Return the [x, y] coordinate for the center point of the cell that contains the specified text.  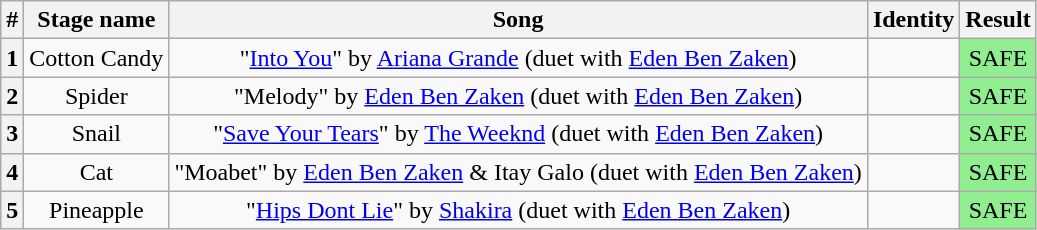
4 [12, 172]
Stage name [96, 20]
Identity [913, 20]
1 [12, 58]
2 [12, 96]
3 [12, 134]
Spider [96, 96]
5 [12, 210]
Pineapple [96, 210]
# [12, 20]
"Moabet" by Eden Ben Zaken & Itay Galo (duet with Eden Ben Zaken) [518, 172]
"Into You" by Ariana Grande (duet with Eden Ben Zaken) [518, 58]
"Save Your Tears" by The Weeknd (duet with Eden Ben Zaken) [518, 134]
Snail [96, 134]
"Melody" by Eden Ben Zaken (duet with Eden Ben Zaken) [518, 96]
Song [518, 20]
Result [998, 20]
Cat [96, 172]
"Hips Dont Lie" by Shakira (duet with Eden Ben Zaken) [518, 210]
Cotton Candy [96, 58]
